Identify which cell holds the provided text, then report its (x, y) central coordinate. 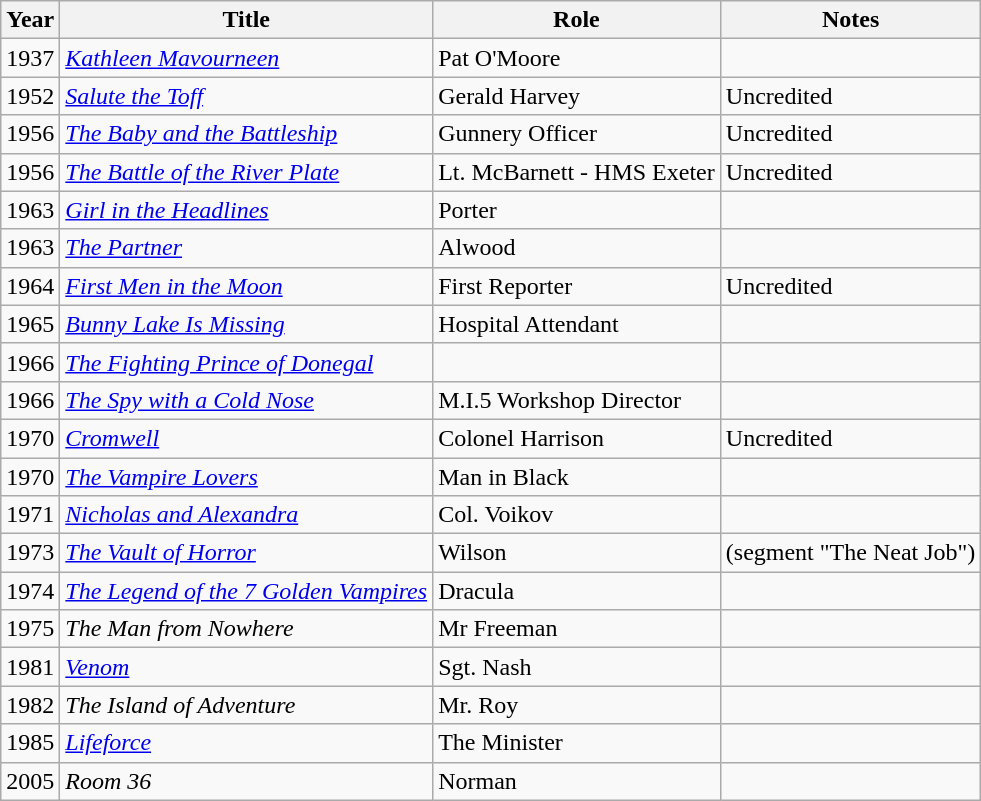
Sgt. Nash (577, 667)
1975 (30, 629)
Lt. McBarnett - HMS Exeter (577, 172)
Notes (850, 20)
1937 (30, 58)
Gerald Harvey (577, 96)
1964 (30, 286)
Nicholas and Alexandra (246, 515)
1974 (30, 591)
Colonel Harrison (577, 438)
Man in Black (577, 477)
1982 (30, 705)
The Vampire Lovers (246, 477)
Lifeforce (246, 743)
Kathleen Mavourneen (246, 58)
Title (246, 20)
(segment "The Neat Job") (850, 553)
Mr Freeman (577, 629)
The Baby and the Battleship (246, 134)
Girl in the Headlines (246, 210)
2005 (30, 781)
Room 36 (246, 781)
1973 (30, 553)
1985 (30, 743)
Porter (577, 210)
The Spy with a Cold Nose (246, 400)
Role (577, 20)
1971 (30, 515)
Bunny Lake Is Missing (246, 324)
Pat O'Moore (577, 58)
Gunnery Officer (577, 134)
Hospital Attendant (577, 324)
The Battle of the River Plate (246, 172)
The Fighting Prince of Donegal (246, 362)
Year (30, 20)
Alwood (577, 248)
The Man from Nowhere (246, 629)
Col. Voikov (577, 515)
The Island of Adventure (246, 705)
Dracula (577, 591)
1965 (30, 324)
First Reporter (577, 286)
Norman (577, 781)
1952 (30, 96)
M.I.5 Workshop Director (577, 400)
1981 (30, 667)
The Partner (246, 248)
First Men in the Moon (246, 286)
Venom (246, 667)
Salute the Toff (246, 96)
The Minister (577, 743)
Mr. Roy (577, 705)
Cromwell (246, 438)
Wilson (577, 553)
The Legend of the 7 Golden Vampires (246, 591)
The Vault of Horror (246, 553)
